Provide the (X, Y) coordinate of the cell's center where the given text is located.  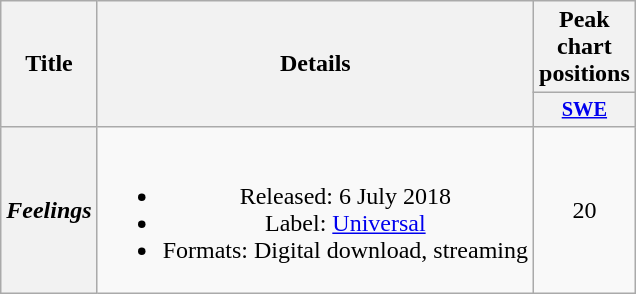
Released: 6 July 2018Label: UniversalFormats: Digital download, streaming (315, 210)
SWE (585, 110)
Details (315, 64)
Peak chart positions (585, 47)
20 (585, 210)
Feelings (49, 210)
Title (49, 64)
